Pinpoint the cell where the given text exists, returning its [x, y] midpoint coordinate. 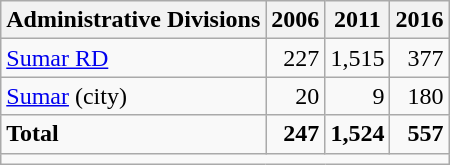
20 [296, 96]
1,524 [358, 134]
227 [296, 58]
2011 [358, 20]
557 [420, 134]
Sumar RD [134, 58]
Sumar (city) [134, 96]
1,515 [358, 58]
2006 [296, 20]
2016 [420, 20]
180 [420, 96]
Administrative Divisions [134, 20]
Total [134, 134]
377 [420, 58]
247 [296, 134]
9 [358, 96]
